From the cell containing the given text, extract its center point as [X, Y] coordinate. 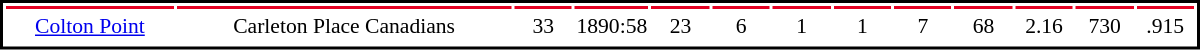
7 [923, 26]
.915 [1165, 26]
2.16 [1044, 26]
Carleton Place Canadians [344, 26]
Colton Point [90, 26]
6 [741, 26]
730 [1105, 26]
68 [984, 26]
23 [681, 26]
33 [543, 26]
1890:58 [612, 26]
